Capture the cell that displays the provided text and extract its [X, Y] central coordinate. 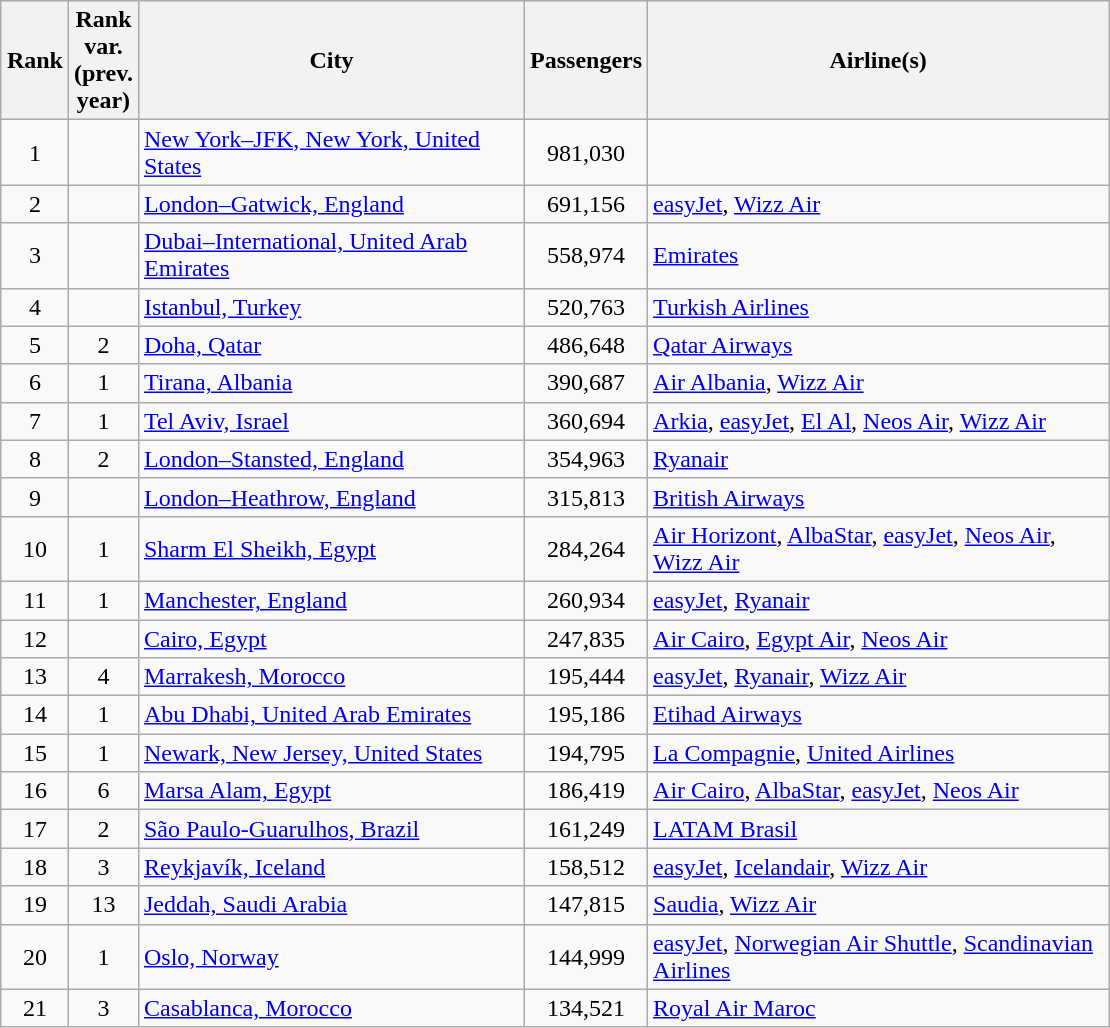
Casablanca, Morocco [331, 1008]
147,815 [586, 905]
390,687 [586, 383]
Reykjavík, Iceland [331, 867]
Etihad Airways [878, 715]
134,521 [586, 1008]
Qatar Airways [878, 345]
691,156 [586, 204]
19 [34, 905]
Manchester, England [331, 600]
London–Stansted, England [331, 459]
Tel Aviv, Israel [331, 421]
Air Cairo, AlbaStar, easyJet, Neos Air [878, 791]
9 [34, 497]
easyJet, Ryanair [878, 600]
Emirates [878, 256]
Ryanair [878, 459]
LATAM Brasil [878, 829]
Turkish Airlines [878, 307]
558,974 [586, 256]
7 [34, 421]
20 [34, 956]
194,795 [586, 753]
10 [34, 548]
Arkia, easyJet, El Al, Neos Air, Wizz Air [878, 421]
Royal Air Maroc [878, 1008]
La Compagnie, United Airlines [878, 753]
14 [34, 715]
Abu Dhabi, United Arab Emirates [331, 715]
12 [34, 639]
Tirana, Albania [331, 383]
London–Gatwick, England [331, 204]
Passengers [586, 60]
New York–JFK, New York, United States [331, 152]
186,419 [586, 791]
981,030 [586, 152]
15 [34, 753]
17 [34, 829]
easyJet, Wizz Air [878, 204]
Air Cairo, Egypt Air, Neos Air [878, 639]
Saudia, Wizz Air [878, 905]
Newark, New Jersey, United States [331, 753]
161,249 [586, 829]
City [331, 60]
354,963 [586, 459]
Air Horizont, AlbaStar, easyJet, Neos Air, Wizz Air [878, 548]
Sharm El Sheikh, Egypt [331, 548]
São Paulo-Guarulhos, Brazil [331, 829]
easyJet, Norwegian Air Shuttle, Scandinavian Airlines [878, 956]
195,444 [586, 677]
Jeddah, Saudi Arabia [331, 905]
18 [34, 867]
Airline(s) [878, 60]
195,186 [586, 715]
8 [34, 459]
Marsa Alam, Egypt [331, 791]
260,934 [586, 600]
British Airways [878, 497]
5 [34, 345]
158,512 [586, 867]
London–Heathrow, England [331, 497]
486,648 [586, 345]
247,835 [586, 639]
315,813 [586, 497]
Cairo, Egypt [331, 639]
easyJet, Icelandair, Wizz Air [878, 867]
Istanbul, Turkey [331, 307]
360,694 [586, 421]
Oslo, Norway [331, 956]
Rank [34, 60]
16 [34, 791]
284,264 [586, 548]
11 [34, 600]
Air Albania, Wizz Air [878, 383]
21 [34, 1008]
Dubai–International, United Arab Emirates [331, 256]
520,763 [586, 307]
easyJet, Ryanair, Wizz Air [878, 677]
Doha, Qatar [331, 345]
Marrakesh, Morocco [331, 677]
144,999 [586, 956]
Rankvar.(prev. year) [103, 60]
